Pinpoint the cell where the given text exists, returning its [X, Y] midpoint coordinate. 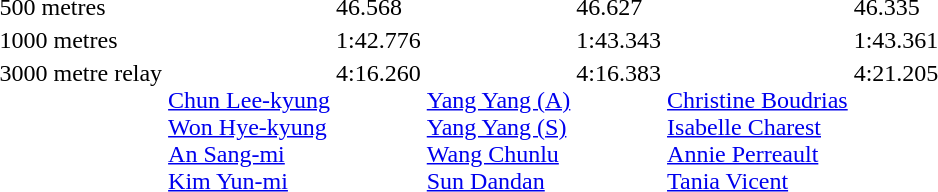
1:42.776 [379, 40]
1:43.343 [619, 40]
